Locate the cell with the specified text and output its [x, y] center coordinate. 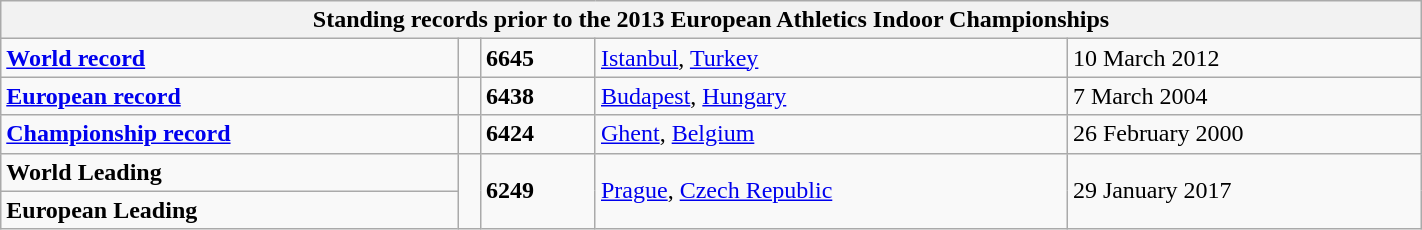
26 February 2000 [1244, 134]
Prague, Czech Republic [831, 191]
6438 [538, 96]
29 January 2017 [1244, 191]
European Leading [230, 210]
6249 [538, 191]
European record [230, 96]
6645 [538, 58]
Budapest, Hungary [831, 96]
6424 [538, 134]
World record [230, 58]
Championship record [230, 134]
Standing records prior to the 2013 European Athletics Indoor Championships [711, 20]
Istanbul, Turkey [831, 58]
10 March 2012 [1244, 58]
World Leading [230, 172]
7 March 2004 [1244, 96]
Ghent, Belgium [831, 134]
